Scan for the cell matching the given text and deliver its (X, Y) coordinate at center. 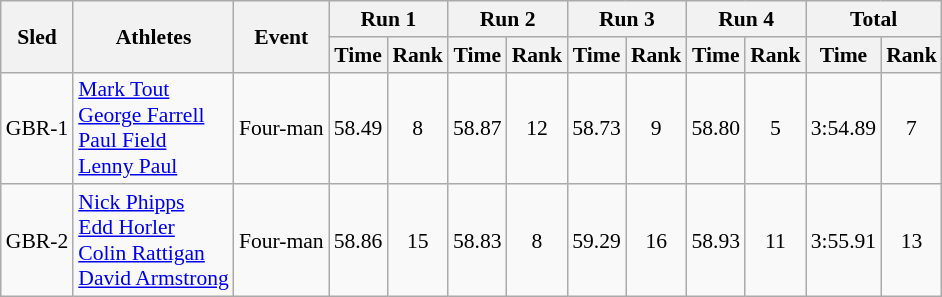
16 (656, 241)
Sled (37, 36)
11 (776, 241)
GBR-2 (37, 241)
58.93 (716, 241)
58.80 (716, 128)
GBR-1 (37, 128)
Mark ToutGeorge FarrellPaul FieldLenny Paul (154, 128)
13 (912, 241)
58.73 (596, 128)
58.87 (478, 128)
9 (656, 128)
58.86 (358, 241)
58.49 (358, 128)
Run 4 (746, 19)
Event (282, 36)
5 (776, 128)
Run 1 (388, 19)
Athletes (154, 36)
Nick PhippsEdd HorlerColin RattiganDavid Armstrong (154, 241)
3:55.91 (844, 241)
Run 3 (626, 19)
59.29 (596, 241)
15 (418, 241)
7 (912, 128)
Total (874, 19)
12 (538, 128)
3:54.89 (844, 128)
58.83 (478, 241)
Run 2 (508, 19)
